Determine the [x, y] coordinate at the center of the cell enclosing the given text.  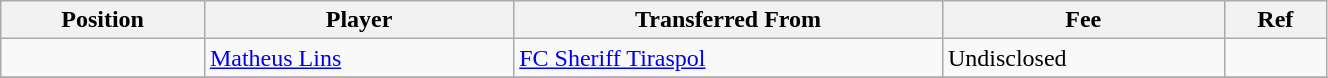
Position [103, 20]
FC Sheriff Tiraspol [728, 58]
Matheus Lins [358, 58]
Fee [1083, 20]
Undisclosed [1083, 58]
Player [358, 20]
Transferred From [728, 20]
Ref [1275, 20]
